Detect which cell encompasses the target text, then output its [X, Y] center coordinate. 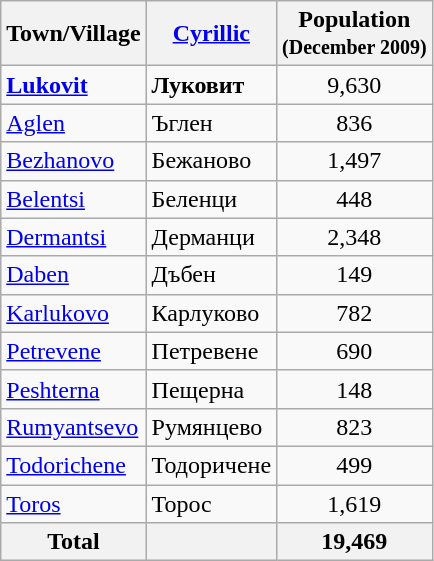
Пещерна [211, 389]
Бежаново [211, 161]
Тодоричене [211, 465]
499 [355, 465]
1,497 [355, 161]
Daben [74, 275]
690 [355, 351]
782 [355, 313]
823 [355, 427]
Румянцево [211, 427]
Town/Village [74, 34]
Cyrillic [211, 34]
Karlukovo [74, 313]
Rumyantsevo [74, 427]
9,630 [355, 85]
Todorichene [74, 465]
Total [74, 542]
Petrevene [74, 351]
Торос [211, 503]
149 [355, 275]
Belentsi [74, 199]
Aglen [74, 123]
Ъглен [211, 123]
148 [355, 389]
2,348 [355, 237]
Дъбен [211, 275]
19,469 [355, 542]
Bezhanovo [74, 161]
1,619 [355, 503]
Петревене [211, 351]
Peshterna [74, 389]
Карлуково [211, 313]
448 [355, 199]
Дерманци [211, 237]
Lukovit [74, 85]
Dermantsi [74, 237]
Луковит [211, 85]
Toros [74, 503]
836 [355, 123]
Population(December 2009) [355, 34]
Беленци [211, 199]
